Return the (X, Y) coordinate for the center point of the cell that contains the specified text.  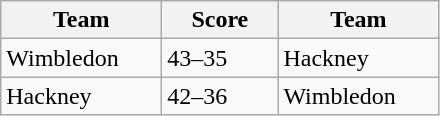
Score (220, 20)
42–36 (220, 96)
43–35 (220, 58)
